Return the [x, y] coordinate for the center point of the cell that contains the specified text.  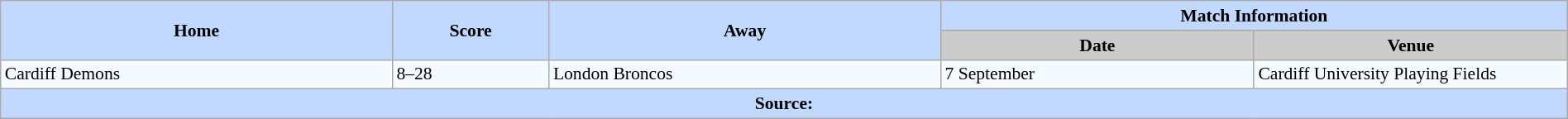
7 September [1097, 74]
Score [470, 30]
London Broncos [745, 74]
Date [1097, 45]
8–28 [470, 74]
Cardiff Demons [197, 74]
Home [197, 30]
Away [745, 30]
Source: [784, 104]
Cardiff University Playing Fields [1411, 74]
Venue [1411, 45]
Match Information [1254, 16]
